Find where the given text appears and provide that cell's center as [X, Y] coordinate. 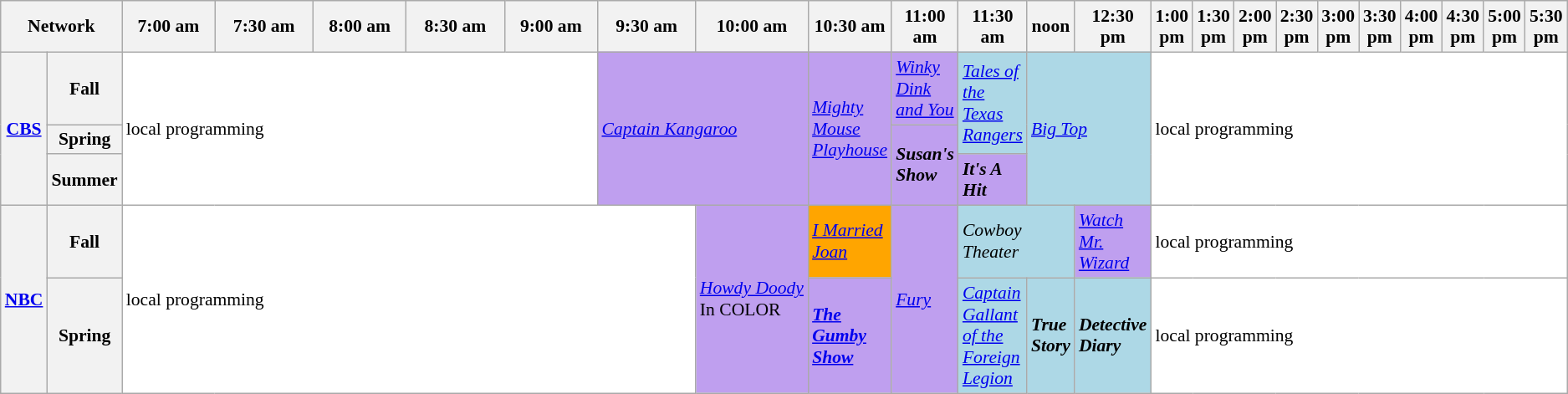
4:30 pm [1463, 27]
Network [62, 27]
1:30 pm [1213, 27]
9:30 am [646, 27]
Mighty Mouse Playhouse [850, 129]
Howdy Doody In COLOR [752, 299]
2:30 pm [1297, 27]
The Gumby Show [850, 335]
4:00 pm [1422, 27]
CBS [24, 129]
NBC [24, 299]
5:30 pm [1546, 27]
It's A Hit [993, 181]
1:00 pm [1172, 27]
I Married Joan [850, 243]
10:30 am [850, 27]
12:30 pm [1113, 27]
7:30 am [264, 27]
3:30 pm [1380, 27]
noon [1050, 27]
10:00 am [752, 27]
8:00 am [360, 27]
Big Top [1089, 129]
Susan's Show [925, 166]
Winky Dink and You [925, 89]
5:00 pm [1504, 27]
3:00 pm [1338, 27]
8:30 am [455, 27]
11:30 am [993, 27]
11:00 am [925, 27]
Tales of the Texas Rangers [993, 103]
Captain Kangaroo [702, 129]
Captain Gallant of the Foreign Legion [993, 335]
Cowboy Theater [1017, 243]
Watch Mr. Wizard [1113, 243]
2:00 pm [1255, 27]
True Story [1050, 335]
7:00 am [169, 27]
Fury [925, 299]
9:00 am [550, 27]
Summer [84, 181]
Detective Diary [1113, 335]
